From the cell containing the given text, extract its center point as [x, y] coordinate. 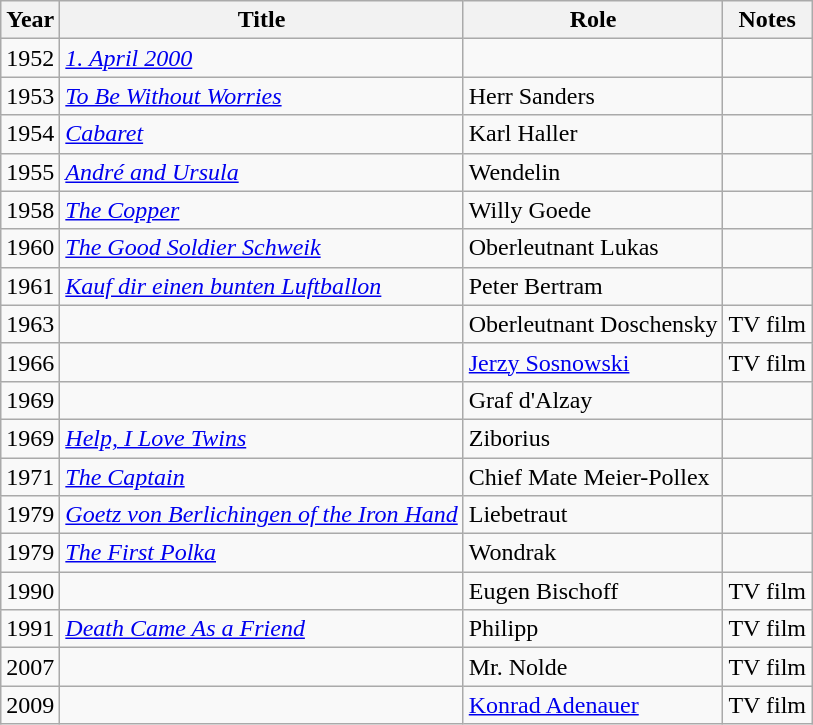
To Be Without Worries [262, 96]
Konrad Adenauer [593, 705]
Herr Sanders [593, 96]
2009 [30, 705]
The Good Soldier Schweik [262, 248]
1. April 2000 [262, 58]
Willy Goede [593, 210]
Peter Bertram [593, 286]
Wendelin [593, 172]
The Copper [262, 210]
Oberleutnant Doschensky [593, 324]
Graf d'Alzay [593, 400]
Role [593, 20]
Notes [768, 20]
The First Polka [262, 553]
Chief Mate Meier-Pollex [593, 477]
Help, I Love Twins [262, 438]
1966 [30, 362]
Year [30, 20]
1963 [30, 324]
Jerzy Sosnowski [593, 362]
1991 [30, 629]
Title [262, 20]
1955 [30, 172]
1960 [30, 248]
Mr. Nolde [593, 667]
The Captain [262, 477]
Death Came As a Friend [262, 629]
André and Ursula [262, 172]
Karl Haller [593, 134]
Cabaret [262, 134]
1958 [30, 210]
Ziborius [593, 438]
1990 [30, 591]
Eugen Bischoff [593, 591]
Liebetraut [593, 515]
1971 [30, 477]
2007 [30, 667]
Goetz von Berlichingen of the Iron Hand [262, 515]
Wondrak [593, 553]
1961 [30, 286]
1952 [30, 58]
1954 [30, 134]
Oberleutnant Lukas [593, 248]
Kauf dir einen bunten Luftballon [262, 286]
Philipp [593, 629]
1953 [30, 96]
